Find where the given text appears and provide that cell's center as [X, Y] coordinate. 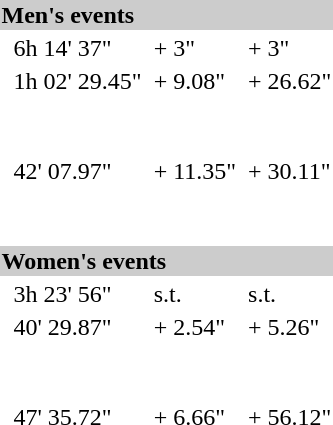
42' 07.97" [78, 171]
+ 2.54" [194, 327]
Women's events [166, 261]
+ 30.11" [290, 171]
3h 23' 56" [78, 294]
1h 02' 29.45" [78, 81]
Men's events [166, 15]
+ 9.08" [194, 81]
6h 14' 37" [78, 48]
40' 29.87" [78, 327]
+ 5.26" [290, 327]
+ 11.35" [194, 171]
+ 26.62" [290, 81]
